Detect which cell encompasses the target text, then output its (x, y) center coordinate. 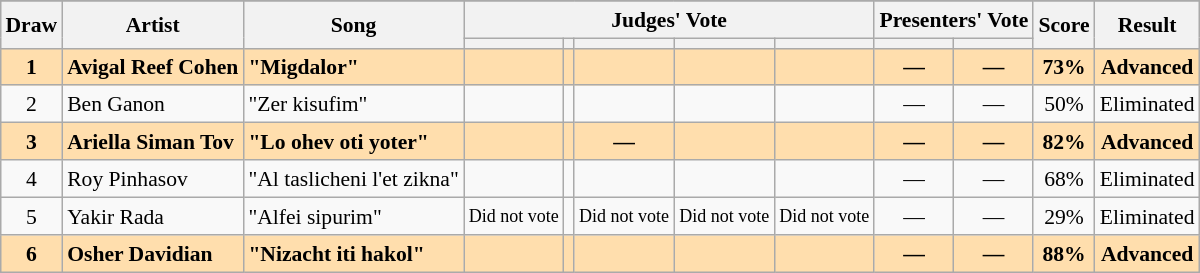
Ariella Siman Tov (152, 142)
Roy Pinhasov (152, 178)
68% (1064, 178)
Judges' Vote (670, 20)
Song (353, 24)
Artist (152, 24)
"Nizacht iti hakol" (353, 254)
6 (31, 254)
"Alfei sipurim" (353, 216)
29% (1064, 216)
"Zer kisufim" (353, 104)
50% (1064, 104)
Avigal Reef Cohen (152, 66)
"Lo ohev oti yoter" (353, 142)
4 (31, 178)
Ben Ganon (152, 104)
88% (1064, 254)
"Migdalor" (353, 66)
1 (31, 66)
Osher Davidian (152, 254)
Presenters' Vote (954, 20)
73% (1064, 66)
Score (1064, 24)
"Al taslicheni l'et zikna" (353, 178)
3 (31, 142)
Yakir Rada (152, 216)
Draw (31, 24)
2 (31, 104)
5 (31, 216)
82% (1064, 142)
Result (1148, 24)
